Find where the given text appears and provide that cell's center as [x, y] coordinate. 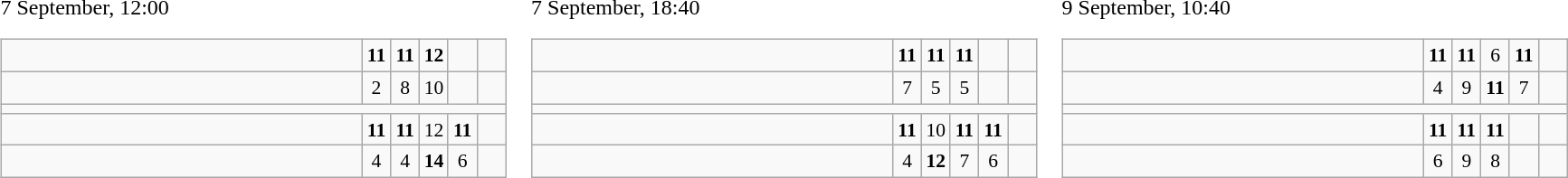
14 [434, 162]
2 [376, 88]
